From the cell containing the given text, extract its center point as (x, y) coordinate. 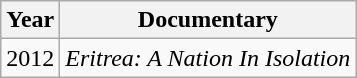
Eritrea: A Nation In Isolation (208, 58)
2012 (30, 58)
Year (30, 20)
Documentary (208, 20)
